Identify which cell holds the provided text, then report its (x, y) central coordinate. 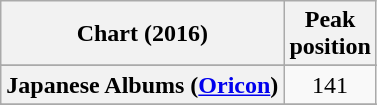
141 (330, 85)
Japanese Albums (Oricon) (142, 85)
Peak position (330, 34)
Chart (2016) (142, 34)
